Extract the [x, y] coordinate from the center of the cell holding the provided text.  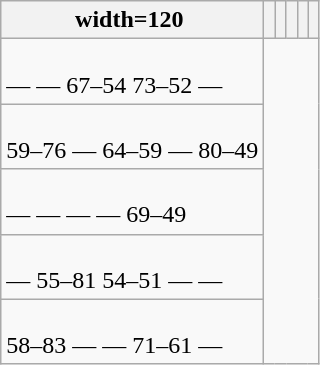
— — 67–54 73–52 — [132, 72]
59–76 — 64–59 — 80–49 [132, 136]
width=120 [132, 20]
58–83 — — 71–61 — [132, 332]
— — — — 69–49 [132, 202]
— 55–81 54–51 — — [132, 266]
